Scan for the cell matching the given text and deliver its [x, y] coordinate at center. 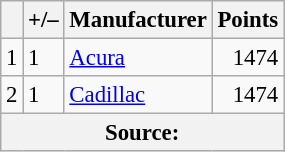
Cadillac [138, 95]
Source: [142, 133]
+/– [44, 20]
Points [248, 20]
Acura [138, 58]
2 [12, 95]
Manufacturer [138, 20]
